Return (x, y) of the center of cell containing provided text 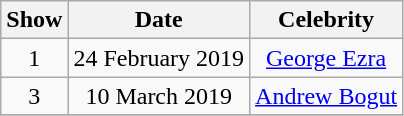
Celebrity (326, 20)
10 March 2019 (159, 96)
3 (34, 96)
Andrew Bogut (326, 96)
1 (34, 58)
Date (159, 20)
George Ezra (326, 58)
24 February 2019 (159, 58)
Show (34, 20)
